From the cell containing the given text, extract its center point as [x, y] coordinate. 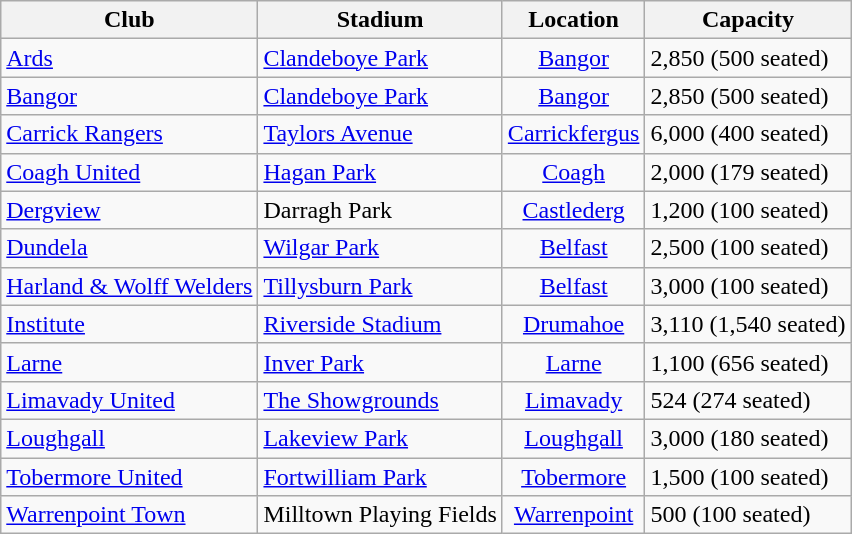
Tillysburn Park [380, 286]
Fortwilliam Park [380, 477]
Warrenpoint [574, 515]
Location [574, 20]
Limavady [574, 400]
Milltown Playing Fields [380, 515]
Tobermore United [130, 477]
2,000 (179 seated) [748, 172]
2,500 (100 seated) [748, 248]
Carrick Rangers [130, 134]
Club [130, 20]
Capacity [748, 20]
Carrickfergus [574, 134]
Riverside Stadium [380, 324]
The Showgrounds [380, 400]
Dergview [130, 210]
Lakeview Park [380, 438]
Coagh United [130, 172]
Taylors Avenue [380, 134]
500 (100 seated) [748, 515]
3,000 (100 seated) [748, 286]
Institute [130, 324]
Harland & Wolff Welders [130, 286]
Coagh [574, 172]
Inver Park [380, 362]
Darragh Park [380, 210]
Hagan Park [380, 172]
1,200 (100 seated) [748, 210]
Stadium [380, 20]
524 (274 seated) [748, 400]
Warrenpoint Town [130, 515]
6,000 (400 seated) [748, 134]
Limavady United [130, 400]
Wilgar Park [380, 248]
Tobermore [574, 477]
Ards [130, 58]
Drumahoe [574, 324]
Castlederg [574, 210]
1,100 (656 seated) [748, 362]
Dundela [130, 248]
1,500 (100 seated) [748, 477]
3,110 (1,540 seated) [748, 324]
3,000 (180 seated) [748, 438]
